From the cell containing the given text, extract its center point as [X, Y] coordinate. 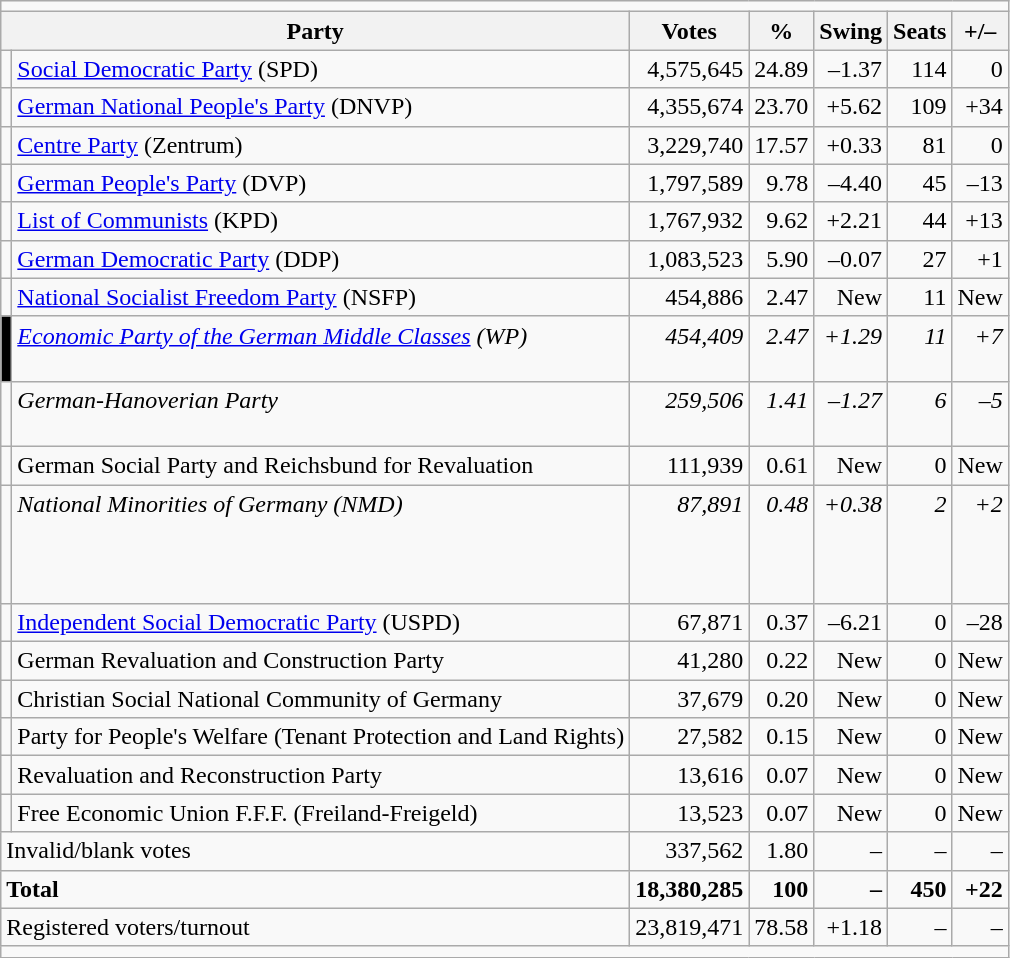
1,767,932 [690, 221]
4,355,674 [690, 107]
Party [316, 31]
337,562 [690, 851]
+7 [980, 348]
Christian Social National Community of Germany [321, 699]
41,280 [690, 661]
–28 [980, 623]
0.48 [782, 544]
+1.18 [851, 927]
+5.62 [851, 107]
Seats [920, 31]
100 [782, 889]
0.37 [782, 623]
+/– [980, 31]
National Socialist Freedom Party (NSFP) [321, 297]
13,616 [690, 775]
+2.21 [851, 221]
Free Economic Union F.F.F. (Freiland-Freigeld) [321, 813]
–13 [980, 183]
+22 [980, 889]
Swing [851, 31]
454,886 [690, 297]
6 [920, 414]
1,083,523 [690, 259]
1.80 [782, 851]
Votes [690, 31]
0.15 [782, 737]
–5 [980, 414]
Centre Party (Zentrum) [321, 145]
German Democratic Party (DDP) [321, 259]
27 [920, 259]
81 [920, 145]
27,582 [690, 737]
109 [920, 107]
–1.37 [851, 69]
1,797,589 [690, 183]
+1 [980, 259]
List of Communists (KPD) [321, 221]
+0.33 [851, 145]
67,871 [690, 623]
45 [920, 183]
National Minorities of Germany (NMD) [321, 544]
3,229,740 [690, 145]
Party for People's Welfare (Tenant Protection and Land Rights) [321, 737]
9.78 [782, 183]
44 [920, 221]
Independent Social Democratic Party (USPD) [321, 623]
+34 [980, 107]
German National People's Party (DNVP) [321, 107]
4,575,645 [690, 69]
450 [920, 889]
24.89 [782, 69]
Social Democratic Party (SPD) [321, 69]
Invalid/blank votes [316, 851]
–4.40 [851, 183]
5.90 [782, 259]
2 [920, 544]
23,819,471 [690, 927]
German-Hanoverian Party [321, 414]
+2 [980, 544]
37,679 [690, 699]
87,891 [690, 544]
114 [920, 69]
18,380,285 [690, 889]
–6.21 [851, 623]
–0.07 [851, 259]
Registered voters/turnout [316, 927]
259,506 [690, 414]
0.20 [782, 699]
% [782, 31]
0.22 [782, 661]
111,939 [690, 465]
Revaluation and Reconstruction Party [321, 775]
German Social Party and Reichsbund for Revaluation [321, 465]
+1.29 [851, 348]
–1.27 [851, 414]
German People's Party (DVP) [321, 183]
78.58 [782, 927]
Economic Party of the German Middle Classes (WP) [321, 348]
1.41 [782, 414]
+0.38 [851, 544]
0.61 [782, 465]
13,523 [690, 813]
Total [316, 889]
9.62 [782, 221]
+13 [980, 221]
23.70 [782, 107]
German Revaluation and Construction Party [321, 661]
17.57 [782, 145]
454,409 [690, 348]
